Find where the given text appears and provide that cell's center as [X, Y] coordinate. 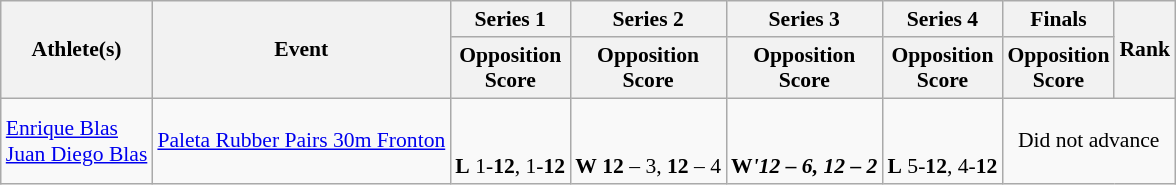
Paleta Rubber Pairs 30m Fronton [301, 142]
Series 4 [942, 19]
Rank [1144, 50]
Series 3 [804, 19]
Did not advance [1088, 142]
Athlete(s) [77, 50]
Enrique BlasJuan Diego Blas [77, 142]
L 5-12, 4-12 [942, 142]
W 12 – 3, 12 – 4 [648, 142]
Series 2 [648, 19]
Finals [1058, 19]
Event [301, 50]
Series 1 [510, 19]
W'12 – 6, 12 – 2 [804, 142]
L 1-12, 1-12 [510, 142]
